Output the [x, y] coordinate of the center of the cell containing the given text.  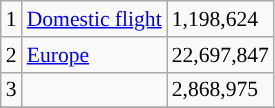
1 [12, 19]
2,868,975 [220, 90]
1,198,624 [220, 19]
Europe [94, 55]
2 [12, 55]
22,697,847 [220, 55]
Domestic flight [94, 19]
3 [12, 90]
